For the text-containing cell, return its midpoint in (x, y) coordinate format. 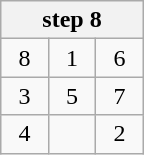
6 (120, 58)
step 8 (72, 20)
3 (24, 96)
2 (120, 134)
5 (72, 96)
7 (120, 96)
1 (72, 58)
4 (24, 134)
8 (24, 58)
